From the cell containing the given text, extract its center point as (X, Y) coordinate. 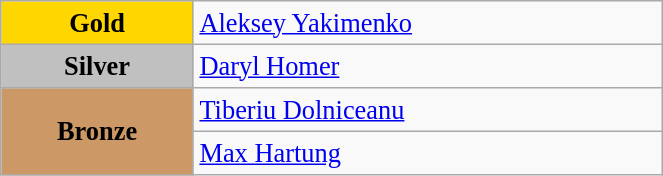
Aleksey Yakimenko (428, 22)
Gold (98, 22)
Silver (98, 66)
Daryl Homer (428, 66)
Bronze (98, 130)
Tiberiu Dolniceanu (428, 109)
Max Hartung (428, 153)
